Return the (x, y) coordinate for the center point of the cell that contains the specified text.  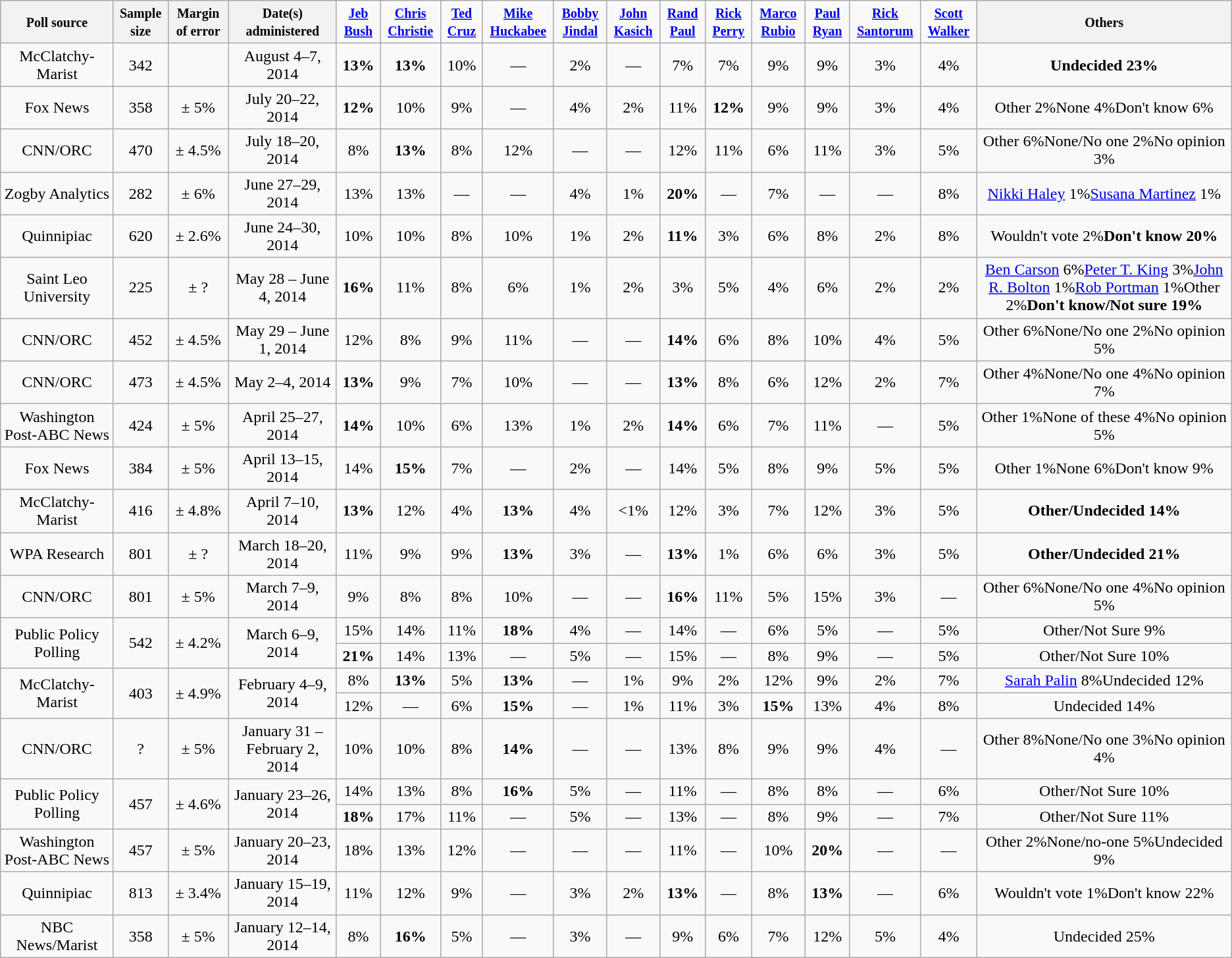
17% (411, 816)
Wouldn't vote 1%Don't know 22% (1104, 893)
Others (1104, 22)
Rick Perry (729, 22)
± 4.2% (198, 643)
June 24–30, 2014 (282, 236)
Paul Ryan (828, 22)
Zogby Analytics (57, 194)
542 (141, 643)
620 (141, 236)
Chris Christie (411, 22)
Rick Santorum (885, 22)
Wouldn't vote 2%Don't know 20% (1104, 236)
May 29 – June 1, 2014 (282, 340)
January 23–26, 2014 (282, 804)
May 2–4, 2014 (282, 382)
470 (141, 150)
Other 1%None 6%Don't know 9% (1104, 467)
± 4.9% (198, 693)
Other/Not Sure 9% (1104, 631)
Saint Leo University (57, 288)
473 (141, 382)
Bobby Jindal (580, 22)
Sarah Palin 8%Undecided 12% (1104, 681)
Margin of error (198, 22)
June 27–29, 2014 (282, 194)
342 (141, 65)
Poll source (57, 22)
813 (141, 893)
Rand Paul (683, 22)
Other 2%None/no-one 5%Undecided 9% (1104, 851)
March 18–20, 2014 (282, 553)
403 (141, 693)
424 (141, 425)
August 4–7, 2014 (282, 65)
Other 1%None of these 4%No opinion 5% (1104, 425)
March 7–9, 2014 (282, 597)
21% (358, 656)
July 18–20, 2014 (282, 150)
Other/Not Sure 11% (1104, 816)
± 3.4% (198, 893)
Undecided 25% (1104, 936)
January 20–23, 2014 (282, 851)
Date(s) administered (282, 22)
282 (141, 194)
Other 6%None/No one 4%No opinion 5% (1104, 597)
± 4.6% (198, 804)
March 6–9, 2014 (282, 643)
Other/Undecided 21% (1104, 553)
<1% (633, 511)
452 (141, 340)
Ben Carson 6%Peter T. King 3%John R. Bolton 1%Rob Portman 1%Other 2%Don't know/Not sure 19% (1104, 288)
May 28 – June 4, 2014 (282, 288)
Other 2%None 4%Don't know 6% (1104, 108)
Undecided 23% (1104, 65)
± 6% (198, 194)
April 25–27, 2014 (282, 425)
John Kasich (633, 22)
Marco Rubio (778, 22)
NBC News/Marist (57, 936)
Other/Undecided 14% (1104, 511)
± 2.6% (198, 236)
± 4.8% (198, 511)
Other 4%None/No one 4%No opinion 7% (1104, 382)
? (141, 749)
Other 6%None/No one 2%No opinion 5% (1104, 340)
Other 8%None/No one 3%No opinion 4% (1104, 749)
January 15–19, 2014 (282, 893)
January 12–14, 2014 (282, 936)
Mike Huckabee (518, 22)
Other 6%None/No one 2%No opinion 3% (1104, 150)
384 (141, 467)
225 (141, 288)
Undecided 14% (1104, 706)
January 31 –February 2, 2014 (282, 749)
Sample size (141, 22)
July 20–22, 2014 (282, 108)
WPA Research (57, 553)
April 13–15, 2014 (282, 467)
Jeb Bush (358, 22)
February 4–9, 2014 (282, 693)
Scott Walker (949, 22)
Nikki Haley 1%Susana Martinez 1% (1104, 194)
Ted Cruz (462, 22)
April 7–10, 2014 (282, 511)
416 (141, 511)
